Return the [x, y] coordinate for the center point of the cell that contains the specified text.  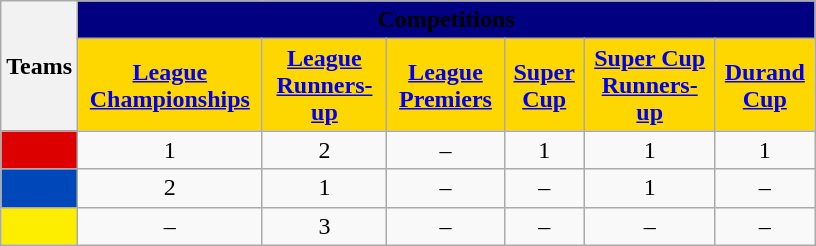
Super Cup [544, 85]
League Premiers [446, 85]
Durand Cup [764, 85]
League Championships [170, 85]
Super Cup Runners-up [650, 85]
3 [324, 226]
Teams [40, 66]
Competitions [446, 20]
League Runners-up [324, 85]
